For the text-containing cell, return its midpoint in (X, Y) coordinate format. 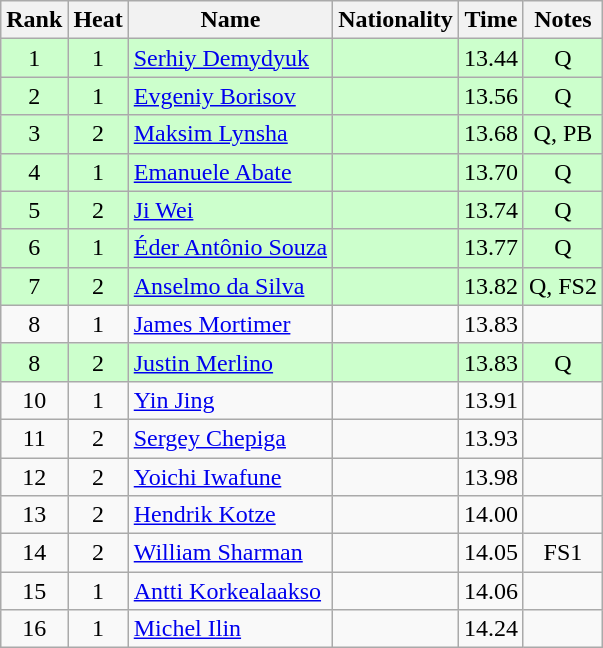
4 (34, 172)
Rank (34, 20)
Antti Korkealaakso (230, 591)
13.44 (490, 58)
13.82 (490, 286)
Serhiy Demydyuk (230, 58)
Emanuele Abate (230, 172)
13.77 (490, 248)
13.93 (490, 438)
15 (34, 591)
Nationality (396, 20)
13 (34, 515)
Maksim Lynsha (230, 134)
Heat (98, 20)
14.06 (490, 591)
13.98 (490, 477)
3 (34, 134)
14.00 (490, 515)
Q, PB (562, 134)
13.70 (490, 172)
Sergey Chepiga (230, 438)
14.24 (490, 629)
13.91 (490, 400)
Name (230, 20)
10 (34, 400)
Anselmo da Silva (230, 286)
11 (34, 438)
Q, FS2 (562, 286)
Ji Wei (230, 210)
7 (34, 286)
William Sharman (230, 553)
Yoichi Iwafune (230, 477)
12 (34, 477)
14.05 (490, 553)
James Mortimer (230, 324)
Michel Ilin (230, 629)
13.56 (490, 96)
Justin Merlino (230, 362)
16 (34, 629)
Evgeniy Borisov (230, 96)
Yin Jing (230, 400)
Notes (562, 20)
Time (490, 20)
Éder Antônio Souza (230, 248)
FS1 (562, 553)
13.68 (490, 134)
14 (34, 553)
Hendrik Kotze (230, 515)
13.74 (490, 210)
6 (34, 248)
5 (34, 210)
